Capture the cell that displays the provided text and extract its (x, y) central coordinate. 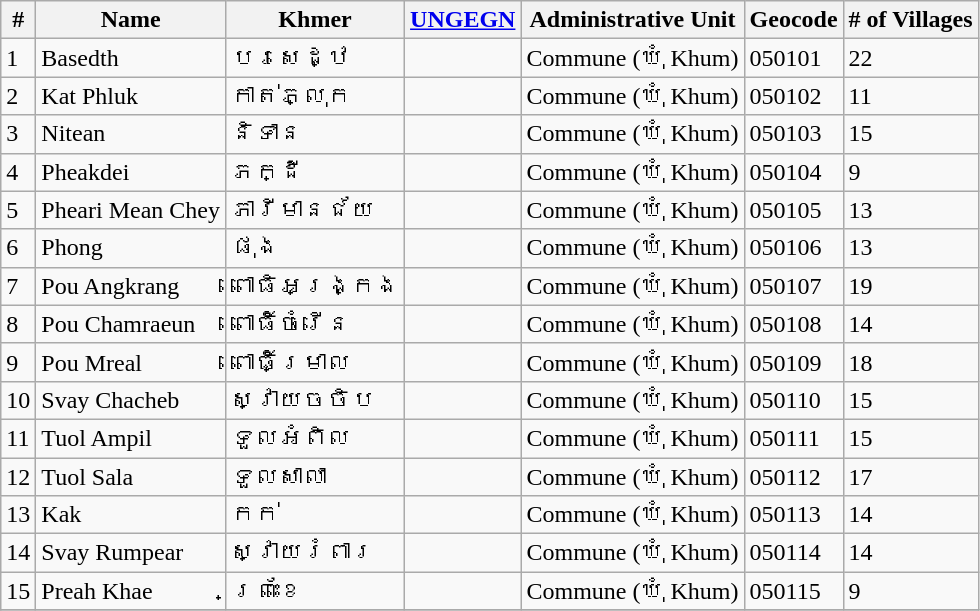
Kat Phluk (131, 96)
ពោធិ៍ចំរើន (314, 324)
ភក្ដី (314, 172)
ព្រះខែ (314, 591)
កក់ (314, 515)
4 (18, 172)
050115 (794, 591)
កាត់ភ្លុក (314, 96)
ពោធិ៍ម្រាល (314, 362)
050106 (794, 248)
050107 (794, 286)
Name (131, 20)
# (18, 20)
12 (18, 477)
Khmer (314, 20)
Pou Chamraeun (131, 324)
ទួលអំពិល (314, 438)
Pheakdei (131, 172)
22 (910, 58)
6 (18, 248)
8 (18, 324)
2 (18, 96)
050114 (794, 553)
UNGEGN (463, 20)
ភារីមានជ័យ (314, 210)
050112 (794, 477)
10 (18, 400)
1 (18, 58)
050105 (794, 210)
050108 (794, 324)
Geocode (794, 20)
ស្វាយរំពារ (314, 553)
7 (18, 286)
18 (910, 362)
Administrative Unit (632, 20)
050111 (794, 438)
ស្វាយចចិប (314, 400)
Tuol Ampil (131, 438)
ផុង (314, 248)
050113 (794, 515)
050103 (794, 134)
3 (18, 134)
Phong (131, 248)
Basedth (131, 58)
ពោធិអង្ក្រង (314, 286)
5 (18, 210)
និទាន (314, 134)
ទួលសាលា (314, 477)
050109 (794, 362)
# of Villages (910, 20)
17 (910, 477)
Svay Rumpear (131, 553)
Svay Chacheb (131, 400)
050102 (794, 96)
Kak (131, 515)
050104 (794, 172)
050101 (794, 58)
Pou Angkrang (131, 286)
បរសេដ្ឋ (314, 58)
Nitean (131, 134)
19 (910, 286)
Preah Khae (131, 591)
Tuol Sala (131, 477)
Pheari Mean Chey (131, 210)
050110 (794, 400)
Pou Mreal (131, 362)
